Pinpoint the cell where the given text exists, returning its [X, Y] midpoint coordinate. 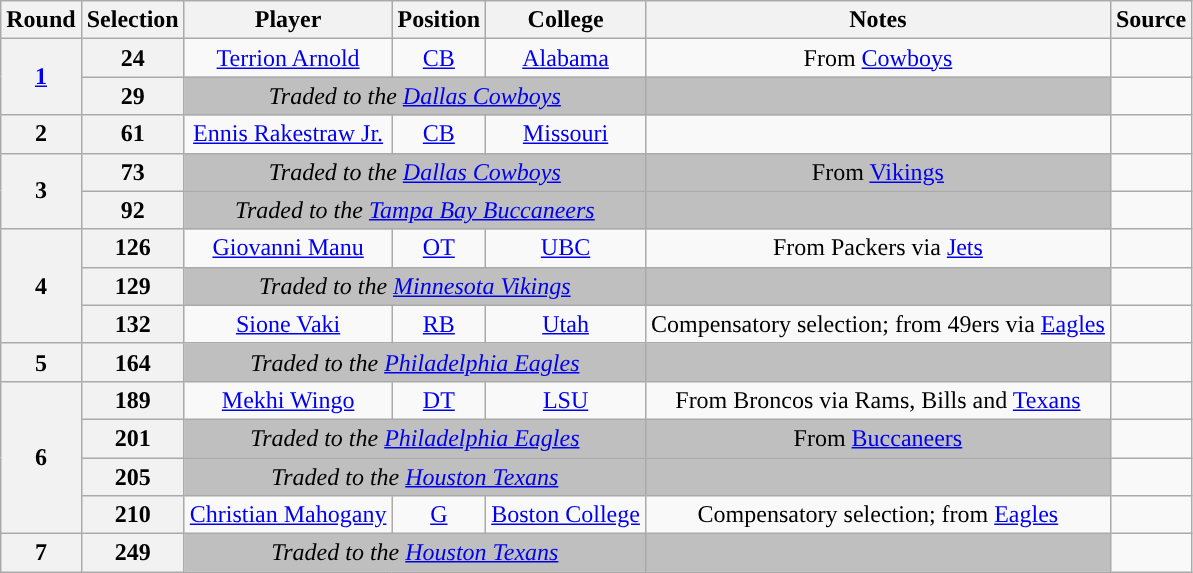
Sione Vaki [288, 324]
129 [132, 286]
4 [41, 286]
From Vikings [878, 172]
6 [41, 457]
Compensatory selection; from Eagles [878, 515]
OT [439, 248]
From Broncos via Rams, Bills and Texans [878, 400]
3 [41, 191]
Notes [878, 20]
Giovanni Manu [288, 248]
DT [439, 400]
164 [132, 362]
61 [132, 134]
Alabama [566, 58]
210 [132, 515]
29 [132, 96]
From Packers via Jets [878, 248]
From Cowboys [878, 58]
Utah [566, 324]
2 [41, 134]
189 [132, 400]
From Buccaneers [878, 438]
Boston College [566, 515]
132 [132, 324]
College [566, 20]
7 [41, 553]
Position [439, 20]
1 [41, 77]
Round [41, 20]
205 [132, 477]
Compensatory selection; from 49ers via Eagles [878, 324]
Traded to the Tampa Bay Buccaneers [414, 210]
5 [41, 362]
73 [132, 172]
Mekhi Wingo [288, 400]
Missouri [566, 134]
126 [132, 248]
UBC [566, 248]
Terrion Arnold [288, 58]
LSU [566, 400]
Ennis Rakestraw Jr. [288, 134]
201 [132, 438]
Player [288, 20]
24 [132, 58]
92 [132, 210]
Traded to the Minnesota Vikings [414, 286]
Selection [132, 20]
Christian Mahogany [288, 515]
Source [1150, 20]
249 [132, 553]
RB [439, 324]
G [439, 515]
